From the cell containing the given text, extract its center point as [x, y] coordinate. 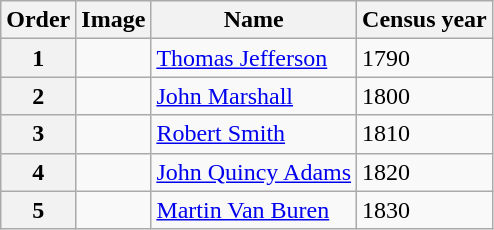
Order [38, 20]
1800 [425, 96]
2 [38, 96]
3 [38, 134]
5 [38, 210]
Thomas Jefferson [254, 58]
1790 [425, 58]
John Marshall [254, 96]
Name [254, 20]
Census year [425, 20]
Robert Smith [254, 134]
Martin Van Buren [254, 210]
1830 [425, 210]
4 [38, 172]
1820 [425, 172]
Image [114, 20]
John Quincy Adams [254, 172]
1 [38, 58]
1810 [425, 134]
